For the text-containing cell, return its midpoint in (x, y) coordinate format. 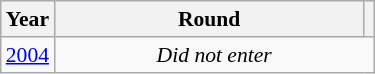
Year (28, 19)
2004 (28, 55)
Did not enter (214, 55)
Round (209, 19)
